Return the (x, y) coordinate for the center point of the cell that contains the specified text.  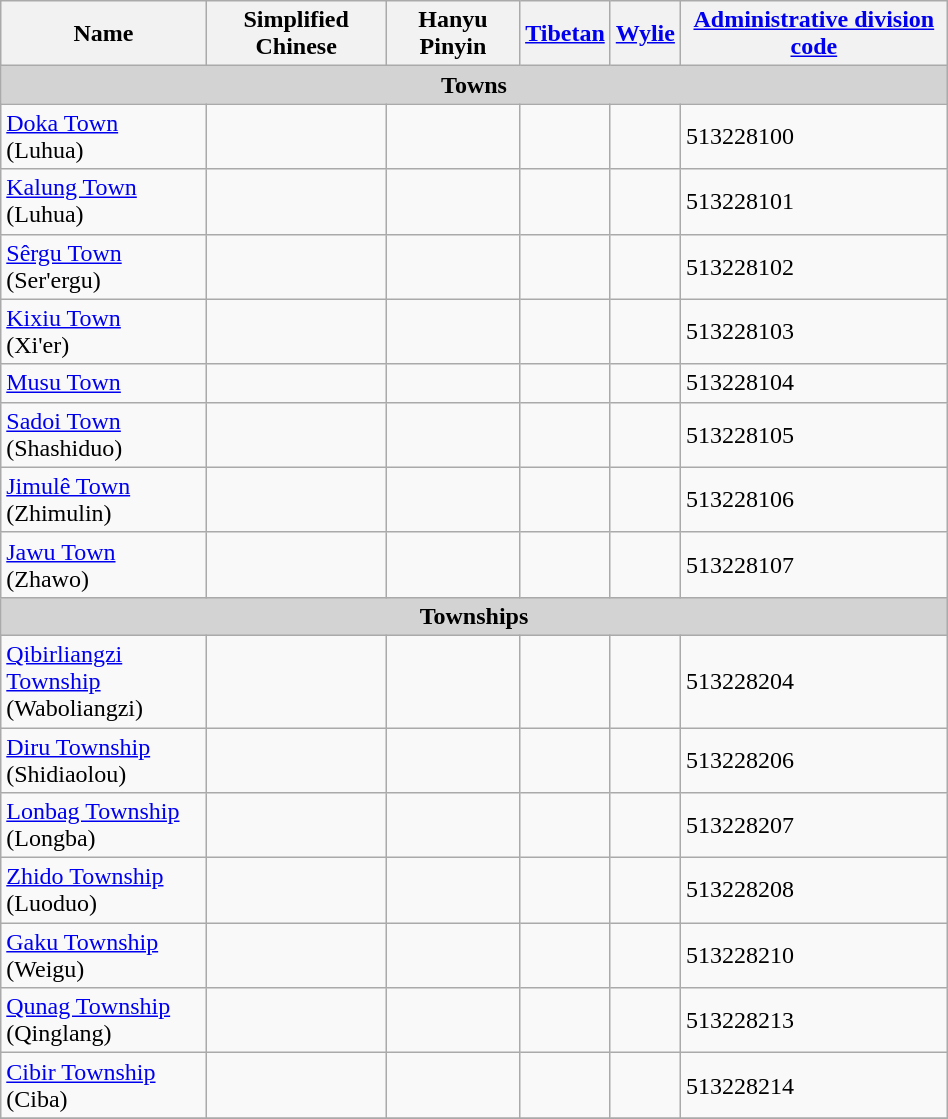
Name (104, 34)
513228107 (814, 564)
513228100 (814, 136)
513228204 (814, 681)
Jawu Town(Zhawo) (104, 564)
Cibir Township(Ciba) (104, 1086)
Tibetan (566, 34)
513228206 (814, 760)
Qunag Township(Qinglang) (104, 1020)
Zhido Township(Luoduo) (104, 890)
Townships (474, 616)
Musu Town (104, 383)
Doka Town(Luhua) (104, 136)
Kalung Town(Luhua) (104, 202)
Sêrgu Town(Ser'ergu) (104, 266)
513228103 (814, 332)
513228210 (814, 956)
513228104 (814, 383)
Sadoi Town(Shashiduo) (104, 434)
513228208 (814, 890)
Administrative division code (814, 34)
Towns (474, 85)
Wylie (645, 34)
Hanyu Pinyin (452, 34)
Jimulê Town(Zhimulin) (104, 500)
513228214 (814, 1086)
513228213 (814, 1020)
513228105 (814, 434)
Diru Township(Shidiaolou) (104, 760)
513228106 (814, 500)
Qibirliangzi Township(Waboliangzi) (104, 681)
Gaku Township(Weigu) (104, 956)
Lonbag Township(Longba) (104, 826)
513228102 (814, 266)
513228101 (814, 202)
Simplified Chinese (296, 34)
513228207 (814, 826)
Kixiu Town(Xi'er) (104, 332)
